Identify which cell holds the provided text, then report its [x, y] central coordinate. 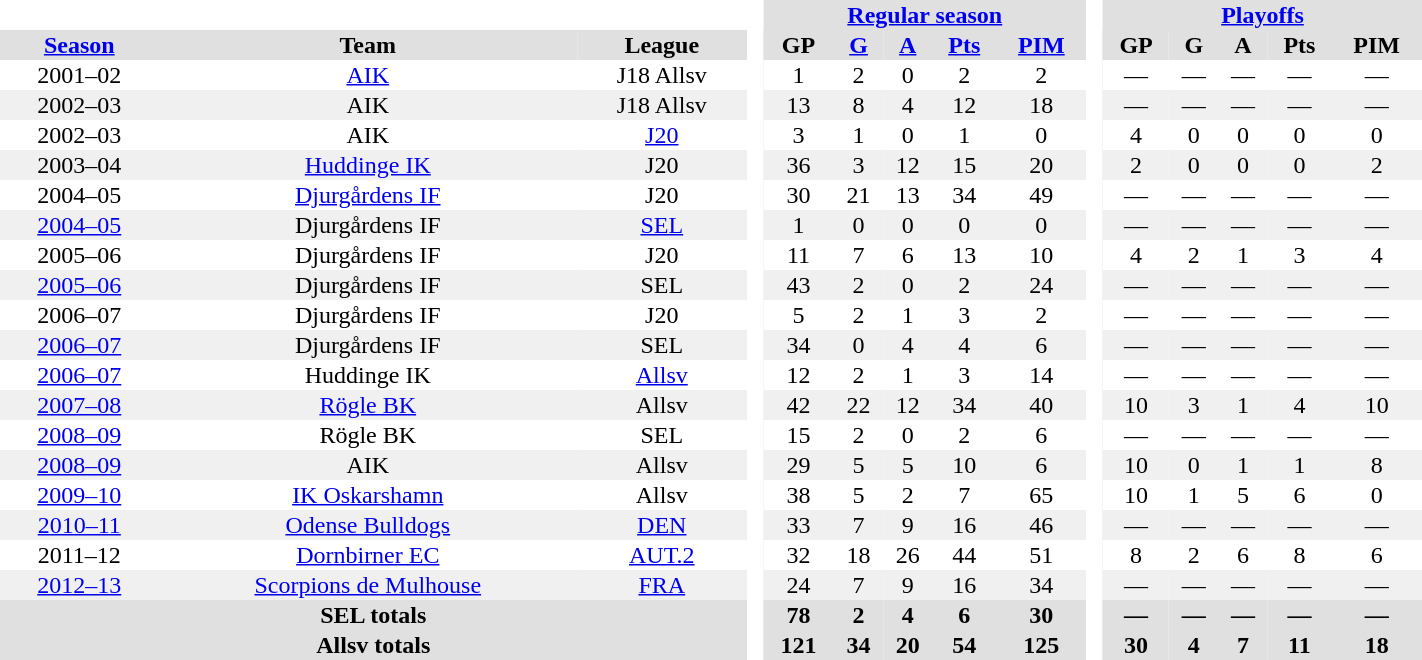
14 [1041, 375]
121 [798, 645]
42 [798, 405]
36 [798, 165]
2007–08 [80, 405]
AUT.2 [662, 555]
21 [858, 195]
51 [1041, 555]
2003–04 [80, 165]
Scorpions de Mulhouse [368, 585]
Regular season [925, 15]
65 [1041, 495]
Dornbirner EC [368, 555]
33 [798, 525]
Allsv totals [374, 645]
78 [798, 615]
2011–12 [80, 555]
Season [80, 45]
38 [798, 495]
Team [368, 45]
32 [798, 555]
40 [1041, 405]
54 [964, 645]
49 [1041, 195]
46 [1041, 525]
26 [908, 555]
2012–13 [80, 585]
22 [858, 405]
29 [798, 465]
44 [964, 555]
Odense Bulldogs [368, 525]
125 [1041, 645]
League [662, 45]
43 [798, 285]
2001–02 [80, 75]
IK Oskarshamn [368, 495]
2010–11 [80, 525]
FRA [662, 585]
DEN [662, 525]
Playoffs [1262, 15]
SEL totals [374, 615]
2009–10 [80, 495]
